Return (x, y) of the center of cell containing provided text 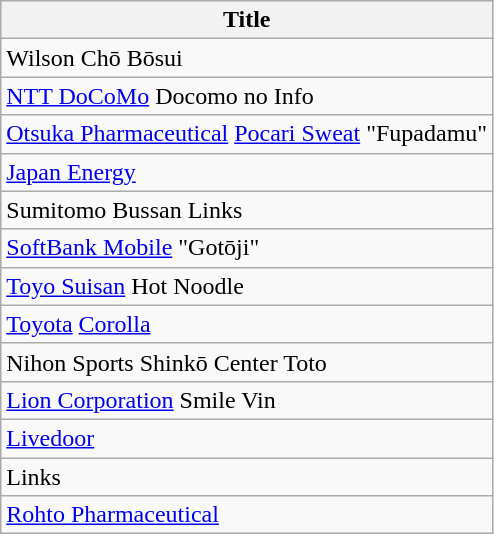
Sumitomo Bussan Links (247, 210)
Wilson Chō Bōsui (247, 58)
Japan Energy (247, 172)
Toyo Suisan Hot Noodle (247, 286)
Nihon Sports Shinkō Center Toto (247, 362)
Links (247, 477)
SoftBank Mobile "Gotōji" (247, 248)
Toyota Corolla (247, 324)
Livedoor (247, 438)
Rohto Pharmaceutical (247, 515)
Lion Corporation Smile Vin (247, 400)
Otsuka Pharmaceutical Pocari Sweat "Fupadamu" (247, 134)
NTT DoCoMo Docomo no Info (247, 96)
Title (247, 20)
